Capture the cell that displays the provided text and extract its (X, Y) central coordinate. 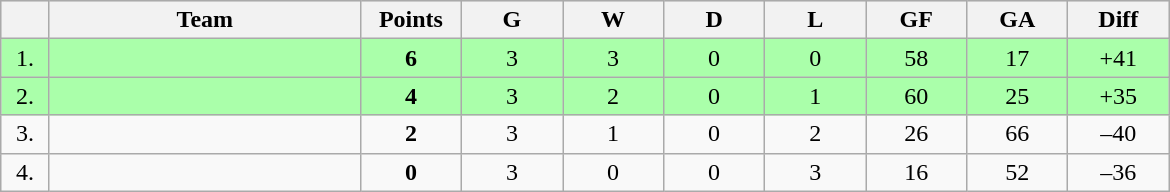
60 (916, 96)
Points (410, 20)
GF (916, 20)
Team (204, 20)
1. (26, 58)
58 (916, 58)
G (512, 20)
6 (410, 58)
26 (916, 134)
+41 (1118, 58)
–36 (1118, 172)
–40 (1118, 134)
16 (916, 172)
52 (1018, 172)
D (714, 20)
66 (1018, 134)
+35 (1118, 96)
25 (1018, 96)
W (612, 20)
3. (26, 134)
17 (1018, 58)
4. (26, 172)
GA (1018, 20)
4 (410, 96)
2. (26, 96)
L (816, 20)
Diff (1118, 20)
